Extract the [X, Y] coordinate from the center of the cell holding the provided text.  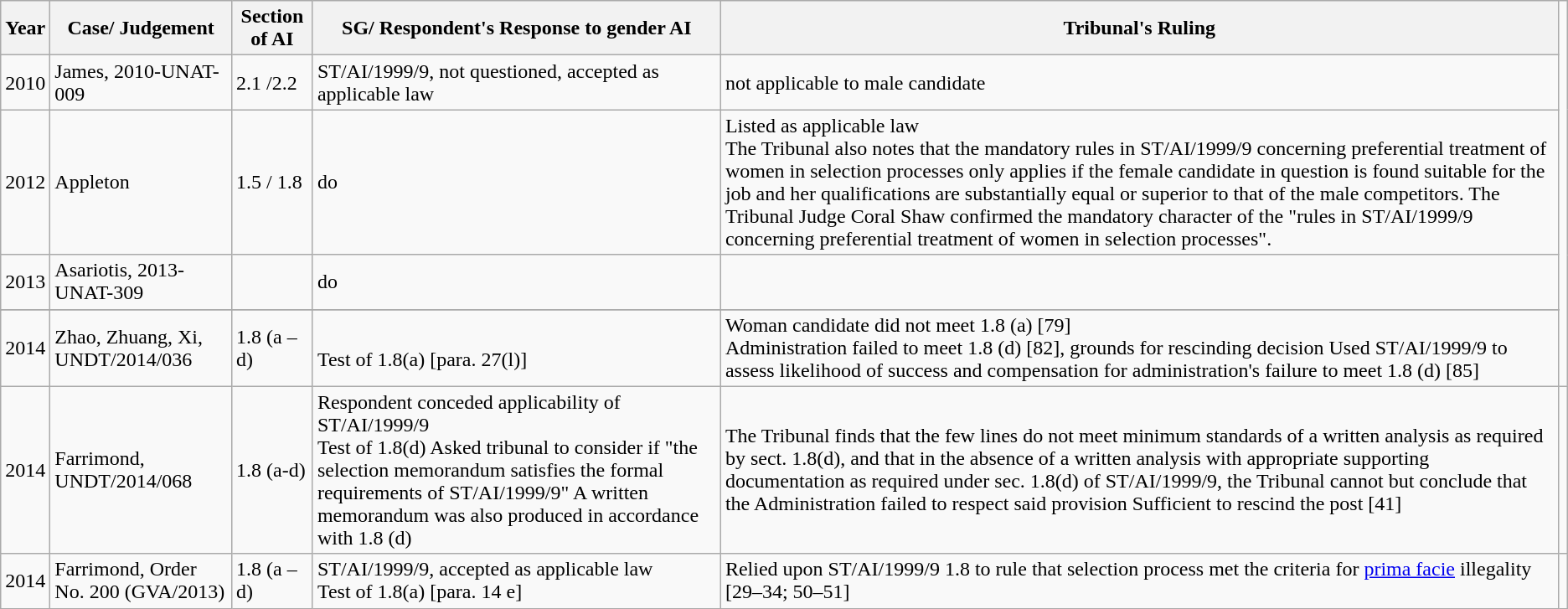
Year [25, 28]
Zhao, Zhuang, Xi, UNDT/2014/036 [141, 348]
Farrimond, Order No. 200 (GVA/2013) [141, 581]
ST/AI/1999/9, accepted as applicable lawTest of 1.8(a) [para. 14 e] [516, 581]
2010 [25, 82]
James, 2010-UNAT-009 [141, 82]
Test of 1.8(a) [para. 27(l)] [516, 348]
1.8 (a-d) [273, 470]
SG/ Respondent's Response to gender AI [516, 28]
Farrimond, UNDT/2014/068 [141, 470]
Asariotis, 2013-UNAT-309 [141, 281]
2013 [25, 281]
ST/AI/1999/9, not questioned, accepted as applicable law [516, 82]
1.5 / 1.8 [273, 183]
Case/ Judgement [141, 28]
not applicable to male candidate [1139, 82]
Tribunal's Ruling [1139, 28]
Appleton [141, 183]
2.1 /2.2 [273, 82]
Section of AI [273, 28]
Relied upon ST/AI/1999/9 1.8 to rule that selection process met the criteria for prima facie illegality [29–34; 50–51] [1139, 581]
2012 [25, 183]
